Extract the (X, Y) coordinate from the center of the cell holding the provided text.  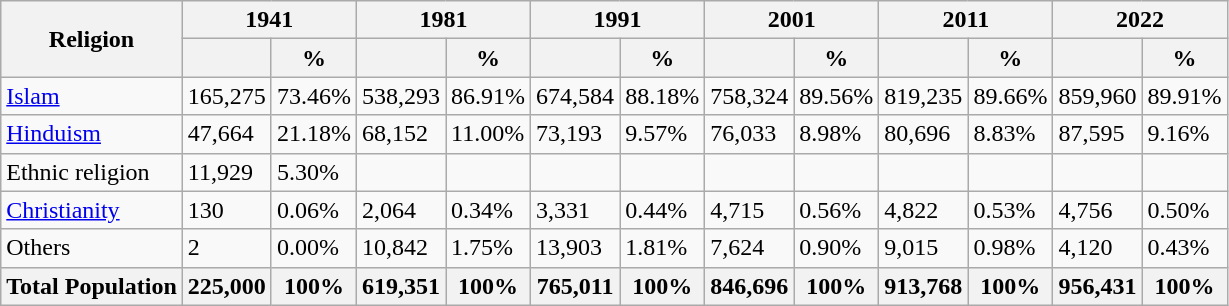
538,293 (400, 96)
0.50% (1184, 210)
956,431 (1098, 286)
859,960 (1098, 96)
4,120 (1098, 248)
Others (92, 248)
Ethnic religion (92, 172)
0.90% (836, 248)
Religion (92, 39)
73,193 (576, 134)
165,275 (226, 96)
Total Population (92, 286)
4,756 (1098, 210)
1.81% (662, 248)
0.34% (488, 210)
1991 (618, 20)
2011 (966, 20)
765,011 (576, 286)
88.18% (662, 96)
4,715 (750, 210)
0.56% (836, 210)
0.44% (662, 210)
846,696 (750, 286)
21.18% (314, 134)
80,696 (924, 134)
130 (226, 210)
Christianity (92, 210)
1.75% (488, 248)
4,822 (924, 210)
10,842 (400, 248)
2 (226, 248)
Hinduism (92, 134)
86.91% (488, 96)
5.30% (314, 172)
11,929 (226, 172)
1941 (269, 20)
1981 (443, 20)
2022 (1140, 20)
8.98% (836, 134)
Islam (92, 96)
11.00% (488, 134)
87,595 (1098, 134)
2001 (792, 20)
8.83% (1010, 134)
13,903 (576, 248)
0.06% (314, 210)
913,768 (924, 286)
3,331 (576, 210)
819,235 (924, 96)
674,584 (576, 96)
619,351 (400, 286)
758,324 (750, 96)
47,664 (226, 134)
9,015 (924, 248)
0.43% (1184, 248)
76,033 (750, 134)
0.53% (1010, 210)
89.91% (1184, 96)
0.98% (1010, 248)
89.66% (1010, 96)
73.46% (314, 96)
225,000 (226, 286)
2,064 (400, 210)
9.16% (1184, 134)
0.00% (314, 248)
9.57% (662, 134)
68,152 (400, 134)
89.56% (836, 96)
7,624 (750, 248)
